Find where the given text appears and provide that cell's center as (x, y) coordinate. 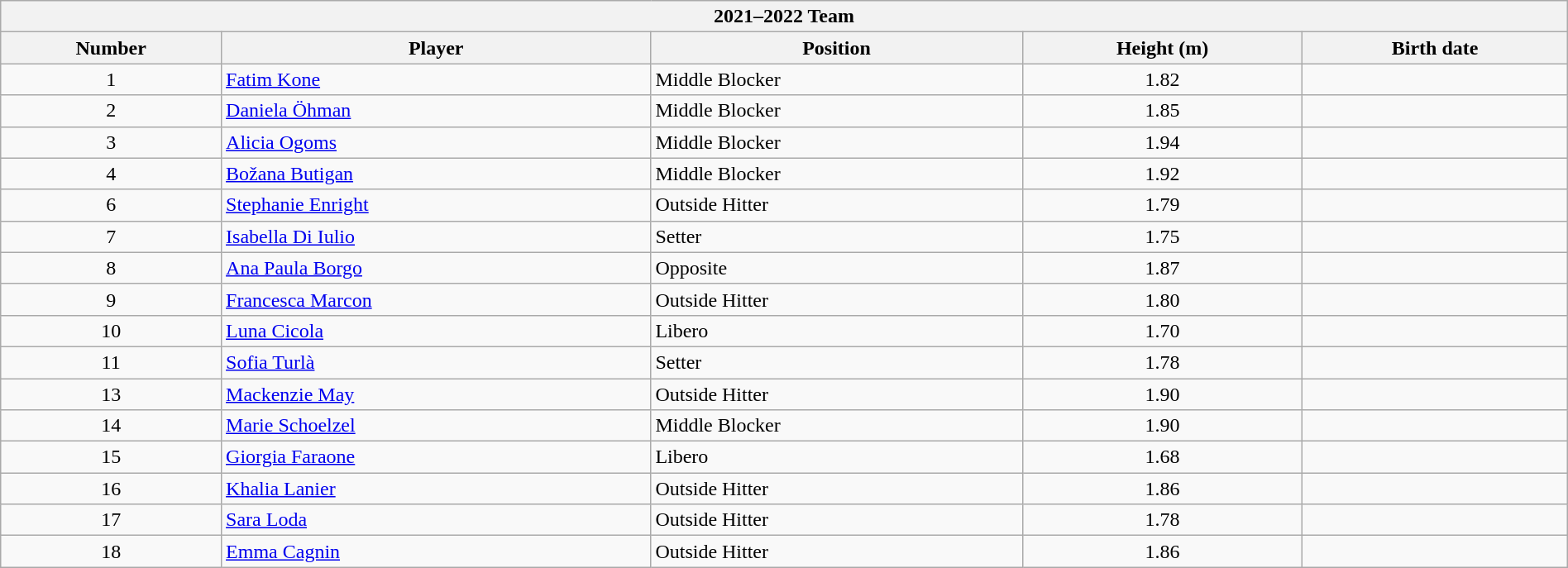
Sofia Turlà (437, 362)
1.85 (1163, 111)
Emma Cagnin (437, 551)
Number (111, 48)
Height (m) (1163, 48)
17 (111, 520)
Position (837, 48)
Birth date (1435, 48)
1 (111, 79)
Khalia Lanier (437, 489)
Ana Paula Borgo (437, 268)
Giorgia Faraone (437, 457)
14 (111, 426)
1.75 (1163, 236)
18 (111, 551)
Player (437, 48)
11 (111, 362)
1.82 (1163, 79)
1.80 (1163, 299)
Marie Schoelzel (437, 426)
Mackenzie May (437, 394)
4 (111, 174)
1.79 (1163, 205)
10 (111, 331)
16 (111, 489)
2021–2022 Team (784, 17)
1.94 (1163, 142)
Božana Butigan (437, 174)
2 (111, 111)
Stephanie Enright (437, 205)
1.68 (1163, 457)
Luna Cicola (437, 331)
Opposite (837, 268)
6 (111, 205)
8 (111, 268)
Alicia Ogoms (437, 142)
Isabella Di Iulio (437, 236)
3 (111, 142)
1.92 (1163, 174)
13 (111, 394)
9 (111, 299)
Francesca Marcon (437, 299)
1.87 (1163, 268)
Sara Loda (437, 520)
7 (111, 236)
1.70 (1163, 331)
Fatim Kone (437, 79)
Daniela Öhman (437, 111)
15 (111, 457)
